Capture the cell that displays the provided text and extract its [X, Y] central coordinate. 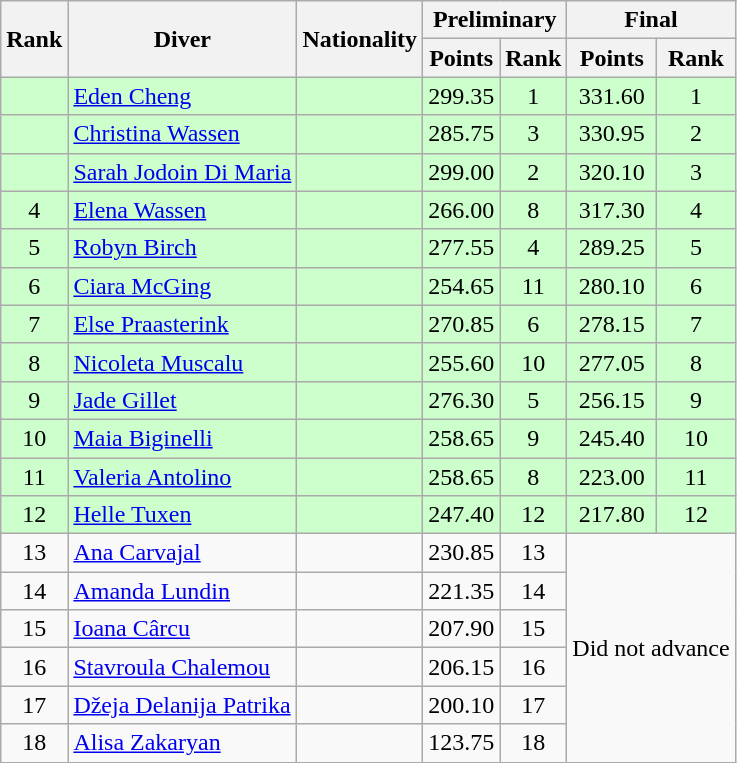
317.30 [612, 210]
299.00 [462, 172]
270.85 [462, 324]
Nationality [360, 39]
230.85 [462, 553]
Else Praasterink [182, 324]
Nicoleta Muscalu [182, 362]
277.55 [462, 248]
Džeja Delanija Patrika [182, 705]
289.25 [612, 248]
223.00 [612, 477]
Elena Wassen [182, 210]
254.65 [462, 286]
Christina Wassen [182, 134]
Final [651, 20]
Did not advance [651, 648]
255.60 [462, 362]
278.15 [612, 324]
Helle Tuxen [182, 515]
Alisa Zakaryan [182, 743]
331.60 [612, 96]
280.10 [612, 286]
207.90 [462, 629]
206.15 [462, 667]
200.10 [462, 705]
256.15 [612, 400]
Amanda Lundin [182, 591]
Preliminary [495, 20]
Jade Gillet [182, 400]
Stavroula Chalemou [182, 667]
123.75 [462, 743]
330.95 [612, 134]
247.40 [462, 515]
Maia Biginelli [182, 438]
Robyn Birch [182, 248]
285.75 [462, 134]
Diver [182, 39]
Ioana Cârcu [182, 629]
266.00 [462, 210]
Sarah Jodoin Di Maria [182, 172]
Ana Carvajal [182, 553]
221.35 [462, 591]
320.10 [612, 172]
277.05 [612, 362]
Valeria Antolino [182, 477]
217.80 [612, 515]
245.40 [612, 438]
Eden Cheng [182, 96]
Ciara McGing [182, 286]
299.35 [462, 96]
276.30 [462, 400]
